Provide the [X, Y] coordinate of the cell's center where the given text is located.  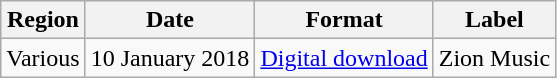
Format [344, 20]
10 January 2018 [170, 58]
Digital download [344, 58]
Label [494, 20]
Date [170, 20]
Region [43, 20]
Zion Music [494, 58]
Various [43, 58]
